Determine the (X, Y) coordinate at the center of the cell enclosing the given text.  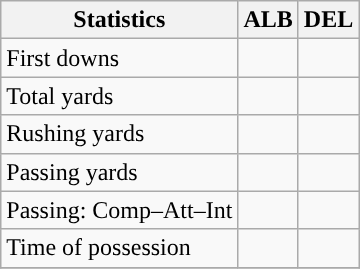
DEL (328, 20)
Total yards (120, 96)
Rushing yards (120, 134)
Statistics (120, 20)
First downs (120, 58)
Passing: Comp–Att–Int (120, 210)
Passing yards (120, 172)
Time of possession (120, 248)
ALB (268, 20)
